Search for the cell housing the specified text and yield its (X, Y) center coordinate. 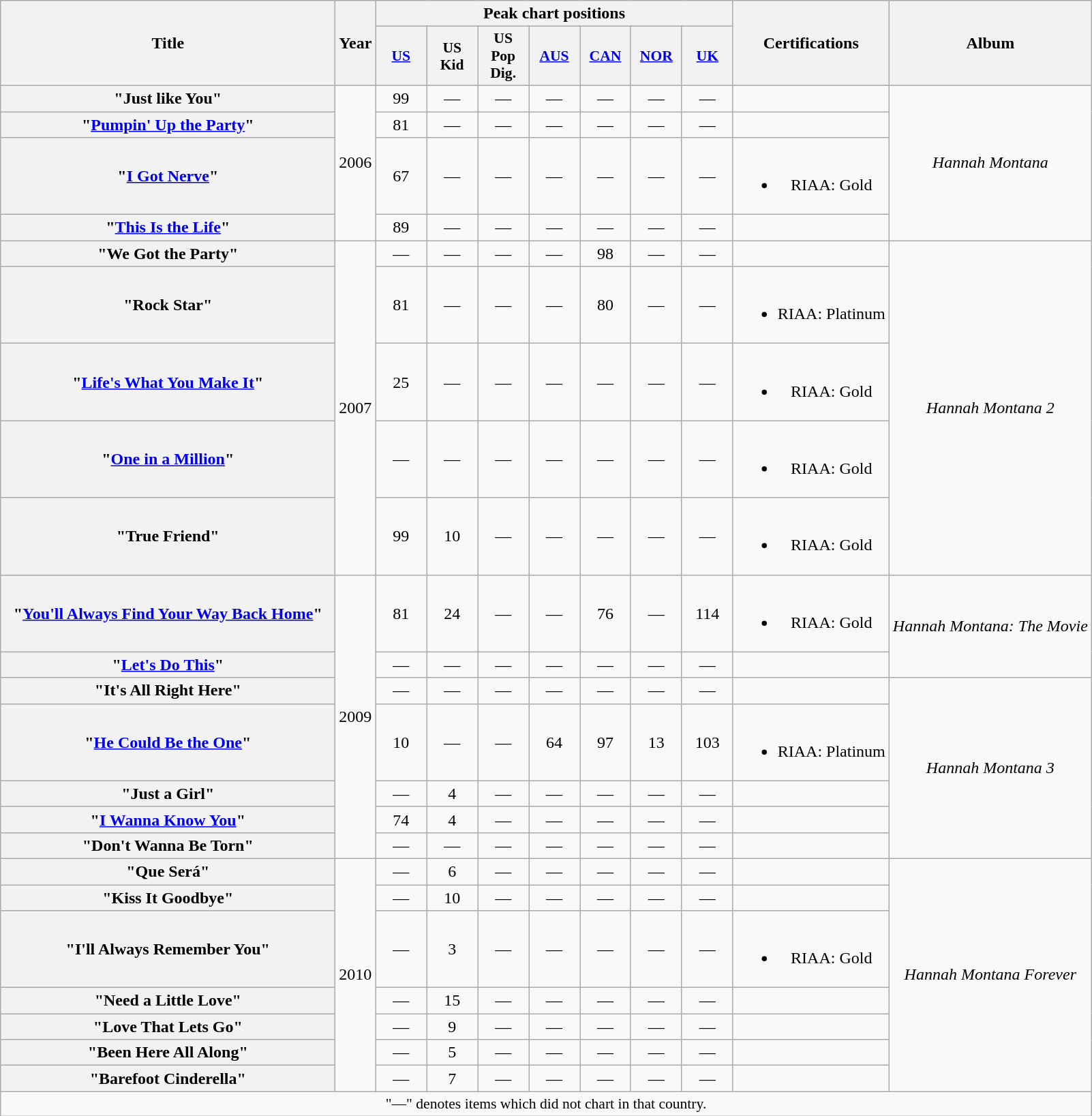
24 (453, 614)
Peak chart positions (554, 14)
13 (656, 742)
5 (453, 1053)
"Just a Girl" (168, 794)
US (401, 56)
CAN (605, 56)
"Been Here All Along" (168, 1053)
"He Could Be the One" (168, 742)
"Just like You" (168, 98)
76 (605, 614)
Album (990, 44)
"I Wanna Know You" (168, 819)
2007 (356, 408)
"It's All Right Here" (168, 691)
"Pumpin' Up the Party" (168, 125)
Hannah Montana: The Movie (990, 626)
UK (708, 56)
74 (401, 819)
USPop Dig. (503, 56)
3 (453, 949)
Title (168, 44)
Year (356, 44)
"Love That Lets Go" (168, 1027)
Hannah Montana (990, 162)
"Need a Little Love" (168, 1001)
"One in a Million" (168, 459)
"Let's Do This" (168, 665)
"I Got Nerve" (168, 176)
"True Friend" (168, 536)
97 (605, 742)
103 (708, 742)
"We Got the Party" (168, 254)
2009 (356, 717)
Hannah Montana 3 (990, 768)
Certifications (811, 44)
"Rock Star" (168, 305)
15 (453, 1001)
Hannah Montana Forever (990, 975)
AUS (555, 56)
89 (401, 228)
7 (453, 1079)
9 (453, 1027)
"I'll Always Remember You" (168, 949)
2010 (356, 975)
80 (605, 305)
98 (605, 254)
2006 (356, 162)
6 (453, 871)
"Barefoot Cinderella" (168, 1079)
"Kiss It Goodbye" (168, 898)
"Que Será" (168, 871)
"This Is the Life" (168, 228)
Hannah Montana 2 (990, 408)
"Life's What You Make It" (168, 382)
"You'll Always Find Your Way Back Home" (168, 614)
25 (401, 382)
"Don't Wanna Be Torn" (168, 845)
"—" denotes items which did not chart in that country. (547, 1104)
114 (708, 614)
64 (555, 742)
NOR (656, 56)
USKid (453, 56)
67 (401, 176)
